Output the [X, Y] coordinate of the center of the cell containing the given text.  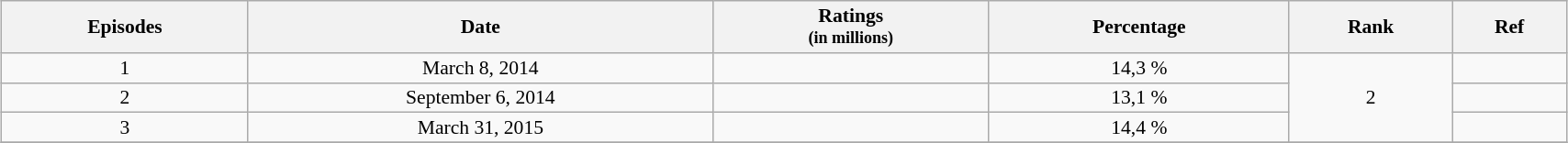
14,4 % [1138, 128]
March 8, 2014 [480, 68]
Rank [1370, 27]
13,1 % [1138, 97]
Date [480, 27]
Percentage [1138, 27]
September 6, 2014 [480, 97]
14,3 % [1138, 68]
Episodes [125, 27]
Ratings(in millions) [850, 27]
March 31, 2015 [480, 128]
1 [125, 68]
Ref [1509, 27]
3 [125, 128]
